Detect which cell encompasses the target text, then output its [X, Y] center coordinate. 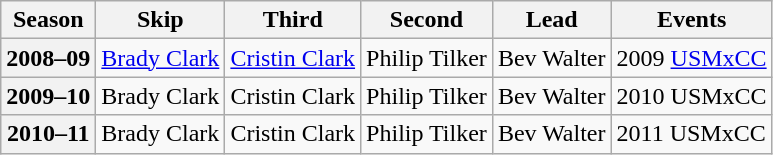
2010–11 [48, 134]
2009–10 [48, 96]
2011 USMxCC [692, 134]
2010 USMxCC [692, 96]
Season [48, 20]
Events [692, 20]
Skip [160, 20]
2009 USMxCC [692, 58]
2008–09 [48, 58]
Second [427, 20]
Lead [552, 20]
Third [293, 20]
